For the text-containing cell, return its midpoint in [x, y] coordinate format. 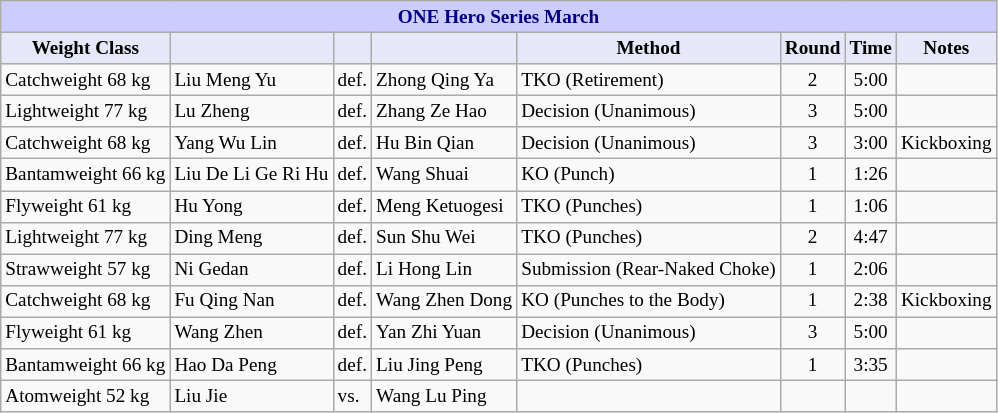
Notes [946, 48]
Ni Gedan [252, 270]
4:47 [870, 238]
Weight Class [86, 48]
Submission (Rear-Naked Choke) [649, 270]
1:26 [870, 175]
Lu Zheng [252, 111]
3:35 [870, 365]
Atomweight 52 kg [86, 396]
Yang Wu Lin [252, 143]
Hao Da Peng [252, 365]
Liu Jing Peng [444, 365]
Hu Bin Qian [444, 143]
vs. [352, 396]
Ding Meng [252, 238]
3:00 [870, 143]
KO (Punch) [649, 175]
KO (Punches to the Body) [649, 301]
Strawweight 57 kg [86, 270]
Wang Lu Ping [444, 396]
Hu Yong [252, 206]
2:06 [870, 270]
Fu Qing Nan [252, 301]
Zhang Ze Hao [444, 111]
Meng Ketuogesi [444, 206]
Liu Jie [252, 396]
1:06 [870, 206]
Method [649, 48]
ONE Hero Series March [498, 17]
Time [870, 48]
Zhong Qing Ya [444, 80]
Sun Shu Wei [444, 238]
Li Hong Lin [444, 270]
TKO (Retirement) [649, 80]
Round [812, 48]
Wang Zhen Dong [444, 301]
Yan Zhi Yuan [444, 333]
Wang Shuai [444, 175]
Liu De Li Ge Ri Hu [252, 175]
2:38 [870, 301]
Liu Meng Yu [252, 80]
Wang Zhen [252, 333]
